Pinpoint the cell where the given text exists, returning its (X, Y) midpoint coordinate. 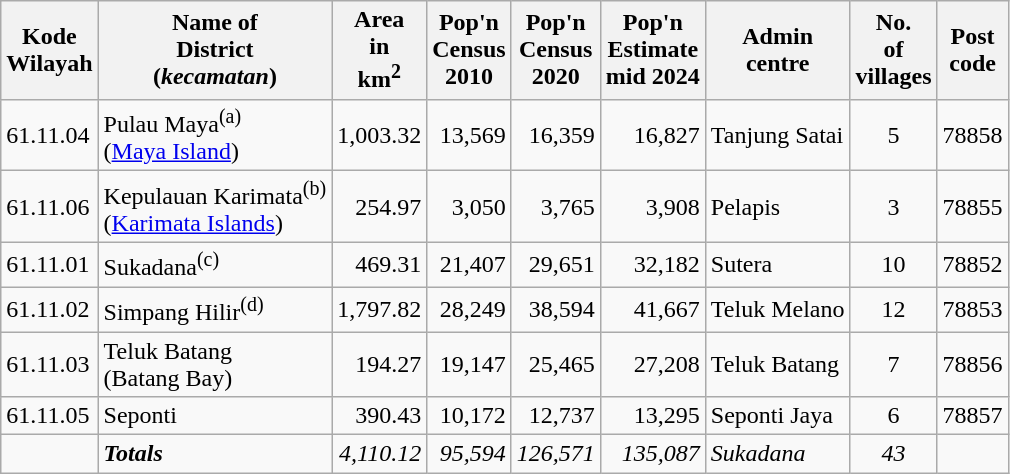
Pop'nCensus2010 (469, 50)
Pop'nCensus2020 (556, 50)
27,208 (652, 364)
3,765 (556, 207)
Teluk Melano (778, 310)
5 (894, 135)
Simpang Hilir(d) (215, 310)
43 (894, 454)
3,908 (652, 207)
Pulau Maya(a) (Maya Island) (215, 135)
16,359 (556, 135)
61.11.06 (50, 207)
3,050 (469, 207)
4,110.12 (380, 454)
38,594 (556, 310)
61.11.01 (50, 264)
7 (894, 364)
No.ofvillages (894, 50)
Sukadana(c) (215, 264)
10,172 (469, 416)
Admincentre (778, 50)
469.31 (380, 264)
6 (894, 416)
12,737 (556, 416)
Postcode (972, 50)
32,182 (652, 264)
29,651 (556, 264)
Tanjung Satai (778, 135)
135,087 (652, 454)
19,147 (469, 364)
Kode Wilayah (50, 50)
Pelapis (778, 207)
Sukadana (778, 454)
Teluk Batang (Batang Bay) (215, 364)
Pop'nEstimatemid 2024 (652, 50)
78856 (972, 364)
61.11.05 (50, 416)
Kepulauan Karimata(b)(Karimata Islands) (215, 207)
Seponti Jaya (778, 416)
1,797.82 (380, 310)
21,407 (469, 264)
28,249 (469, 310)
78855 (972, 207)
Sutera (778, 264)
41,667 (652, 310)
78852 (972, 264)
Area inkm2 (380, 50)
126,571 (556, 454)
1,003.32 (380, 135)
78853 (972, 310)
78857 (972, 416)
Totals (215, 454)
Teluk Batang (778, 364)
61.11.03 (50, 364)
95,594 (469, 454)
Name ofDistrict(kecamatan) (215, 50)
12 (894, 310)
Seponti (215, 416)
25,465 (556, 364)
390.43 (380, 416)
194.27 (380, 364)
13,569 (469, 135)
10 (894, 264)
78858 (972, 135)
61.11.04 (50, 135)
254.97 (380, 207)
13,295 (652, 416)
61.11.02 (50, 310)
16,827 (652, 135)
3 (894, 207)
